Find where the given text appears and provide that cell's center as [X, Y] coordinate. 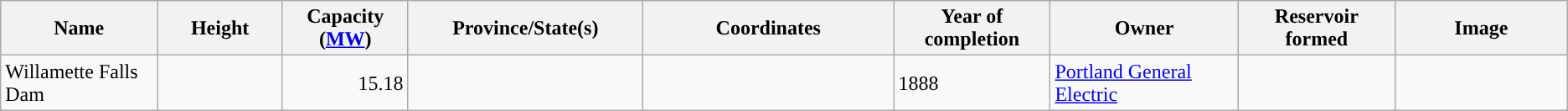
Province/State(s) [526, 29]
Image [1481, 29]
1888 [972, 82]
15.18 [345, 82]
Name [79, 29]
Year of completion [972, 29]
Height [220, 29]
Willamette Falls Dam [79, 82]
Capacity (MW) [345, 29]
Portland General Electric [1144, 82]
Coordinates [769, 29]
Owner [1144, 29]
Reservoir formed [1317, 29]
